Detect which cell encompasses the target text, then output its (X, Y) center coordinate. 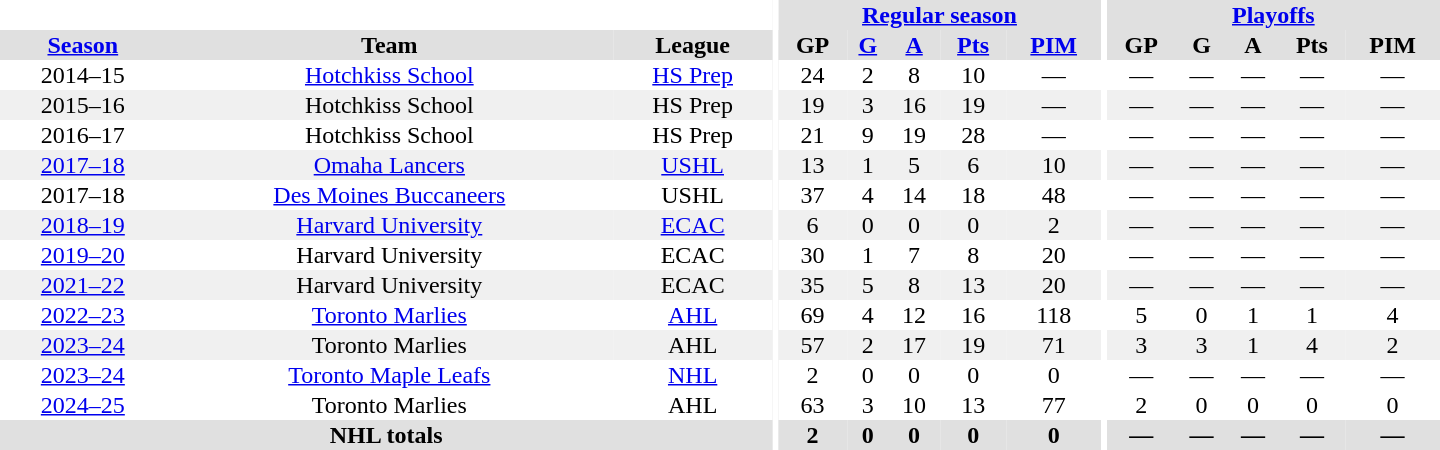
League (692, 45)
NHL (692, 375)
14 (914, 195)
118 (1054, 315)
Team (390, 45)
37 (812, 195)
2018–19 (83, 225)
17 (914, 345)
2015–16 (83, 105)
Regular season (940, 15)
30 (812, 255)
12 (914, 315)
Season (83, 45)
18 (974, 195)
2024–25 (83, 405)
63 (812, 405)
71 (1054, 345)
24 (812, 75)
2016–17 (83, 135)
28 (974, 135)
9 (868, 135)
2014–15 (83, 75)
35 (812, 285)
2022–23 (83, 315)
Toronto Maple Leafs (390, 375)
NHL totals (386, 435)
2019–20 (83, 255)
57 (812, 345)
Playoffs (1274, 15)
21 (812, 135)
Des Moines Buccaneers (390, 195)
48 (1054, 195)
7 (914, 255)
77 (1054, 405)
69 (812, 315)
2021–22 (83, 285)
Omaha Lancers (390, 165)
